From the cell containing the given text, extract its center point as (x, y) coordinate. 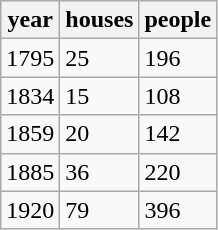
year (30, 20)
people (178, 20)
142 (178, 134)
36 (100, 172)
108 (178, 96)
25 (100, 58)
1885 (30, 172)
houses (100, 20)
1834 (30, 96)
1795 (30, 58)
20 (100, 134)
396 (178, 210)
15 (100, 96)
196 (178, 58)
79 (100, 210)
1920 (30, 210)
220 (178, 172)
1859 (30, 134)
